Provide the (x, y) coordinate of the cell's center where the given text is located.  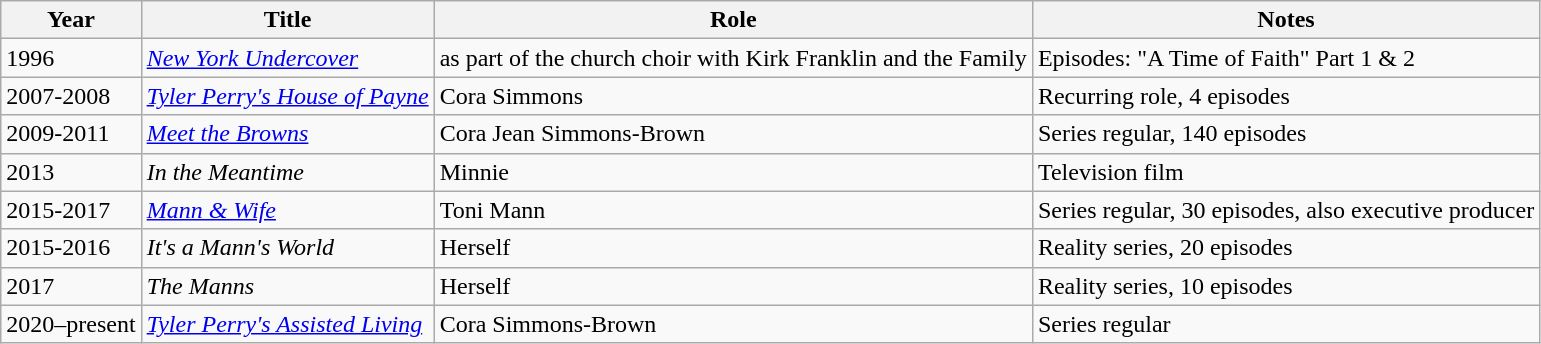
Toni Mann (733, 210)
2007-2008 (71, 96)
Cora Simmons (733, 96)
as part of the church choir with Kirk Franklin and the Family (733, 58)
1996 (71, 58)
Year (71, 20)
Reality series, 20 episodes (1286, 248)
It's a Mann's World (288, 248)
Meet the Browns (288, 134)
Tyler Perry's Assisted Living (288, 324)
Episodes: "A Time of Faith" Part 1 & 2 (1286, 58)
Series regular, 30 episodes, also executive producer (1286, 210)
Role (733, 20)
The Manns (288, 286)
Tyler Perry's House of Payne (288, 96)
Recurring role, 4 episodes (1286, 96)
Series regular (1286, 324)
Title (288, 20)
2009-2011 (71, 134)
2017 (71, 286)
Series regular, 140 episodes (1286, 134)
Cora Jean Simmons-Brown (733, 134)
In the Meantime (288, 172)
Television film (1286, 172)
2020–present (71, 324)
Minnie (733, 172)
2015-2016 (71, 248)
Cora Simmons-Brown (733, 324)
2013 (71, 172)
Mann & Wife (288, 210)
Notes (1286, 20)
2015-2017 (71, 210)
Reality series, 10 episodes (1286, 286)
New York Undercover (288, 58)
